Return the [X, Y] coordinate for the center point of the cell that contains the specified text.  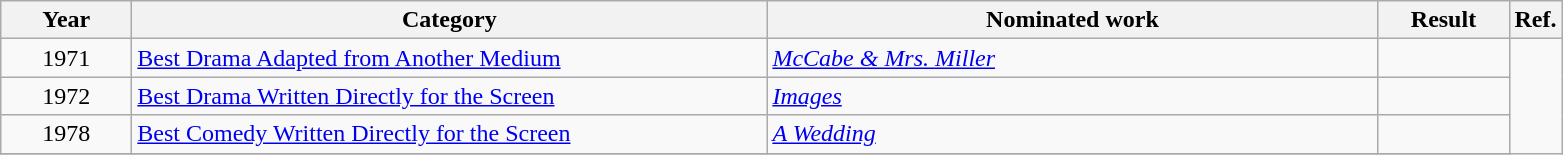
Category [450, 20]
Result [1444, 20]
1978 [66, 134]
Best Drama Written Directly for the Screen [450, 96]
McCabe & Mrs. Miller [1072, 58]
Best Drama Adapted from Another Medium [450, 58]
A Wedding [1072, 134]
Ref. [1536, 20]
Year [66, 20]
Nominated work [1072, 20]
1972 [66, 96]
Images [1072, 96]
Best Comedy Written Directly for the Screen [450, 134]
1971 [66, 58]
